Locate the cell with the specified text and output its [X, Y] center coordinate. 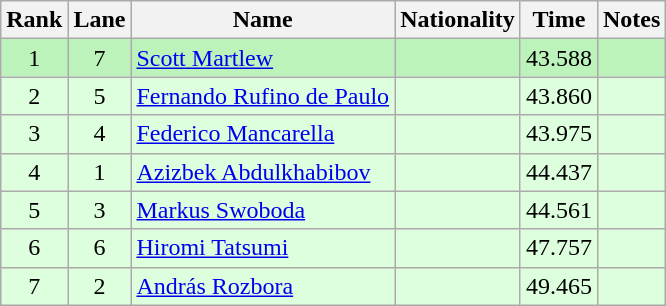
44.561 [558, 210]
Rank [34, 20]
47.757 [558, 248]
Federico Mancarella [263, 134]
Lane [100, 20]
Hiromi Tatsumi [263, 248]
43.588 [558, 58]
44.437 [558, 172]
Time [558, 20]
Markus Swoboda [263, 210]
49.465 [558, 286]
András Rozbora [263, 286]
Notes [631, 20]
Name [263, 20]
Nationality [458, 20]
Scott Martlew [263, 58]
43.860 [558, 96]
Fernando Rufino de Paulo [263, 96]
43.975 [558, 134]
Azizbek Abdulkhabibov [263, 172]
